Scan for the cell matching the given text and deliver its (x, y) coordinate at center. 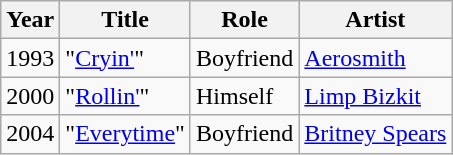
Aerosmith (376, 58)
"Rollin'" (126, 96)
Britney Spears (376, 134)
Role (244, 20)
2004 (30, 134)
"Everytime" (126, 134)
Title (126, 20)
1993 (30, 58)
2000 (30, 96)
Limp Bizkit (376, 96)
"Cryin'" (126, 58)
Artist (376, 20)
Himself (244, 96)
Year (30, 20)
